Return [X, Y] of the center of cell containing provided text 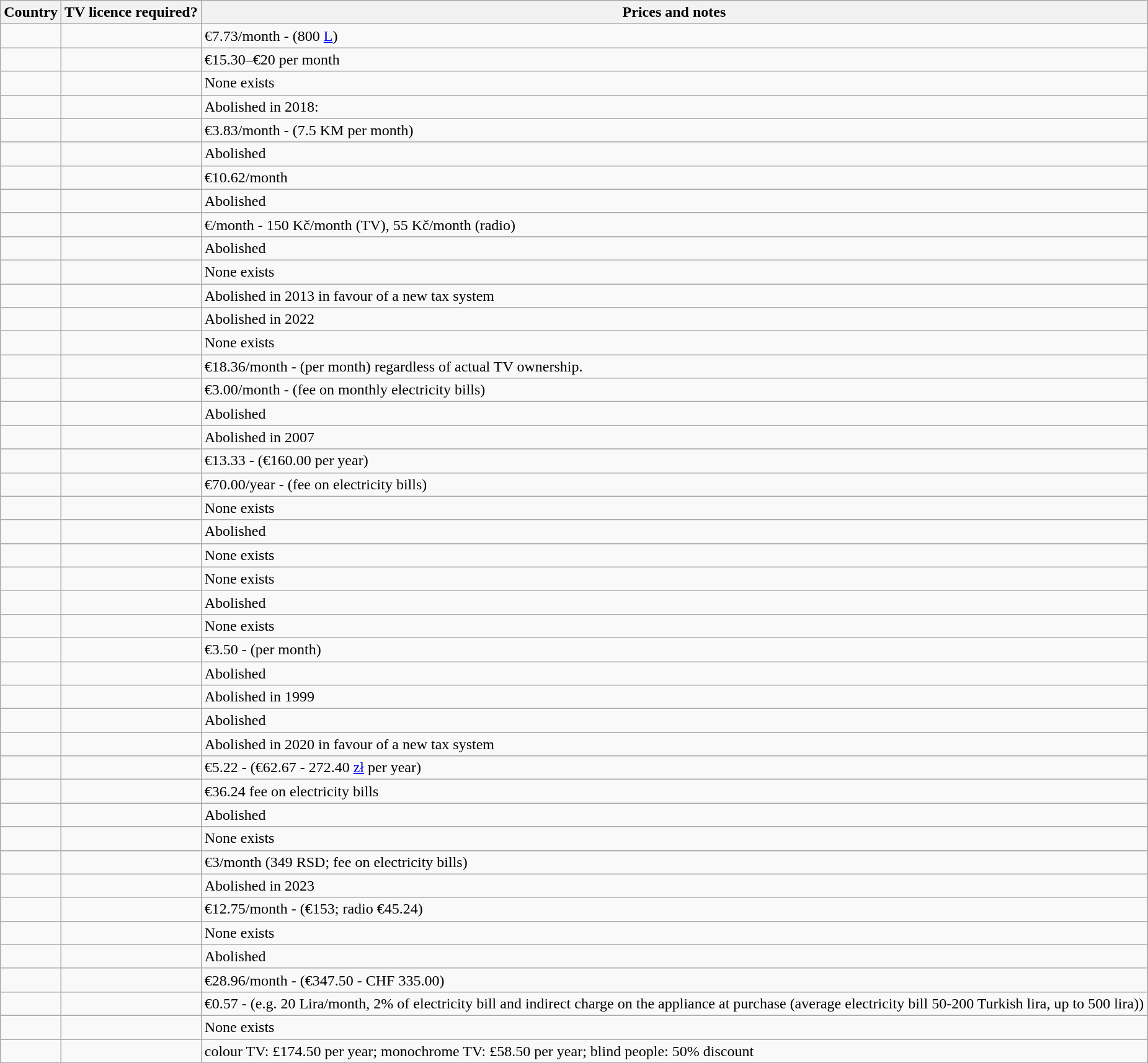
Abolished in 2022 [674, 319]
colour TV: £174.50 per year; monochrome TV: £58.50 per year; blind people: 50% discount [674, 1051]
€12.75/month - (€153; radio €45.24) [674, 909]
€3.83/month - (7.5 KM per month) [674, 130]
€28.96/month - (€347.50 - CHF 335.00) [674, 980]
Abolished in 2013 in favour of a new tax system [674, 296]
€3/month (349 RSD; fee on electricity bills) [674, 862]
Abolished in 2018: [674, 107]
€15.30–€20 per month [674, 60]
€3.50 - (per month) [674, 649]
€/month - 150 Kč/month (TV), 55 Kč/month (radio) [674, 225]
Country [31, 12]
Abolished in 1999 [674, 697]
€13.33 - (€160.00 per year) [674, 461]
€10.62/month [674, 177]
€3.00/month - (fee on monthly electricity bills) [674, 390]
€70.00/year - (fee on electricity bills) [674, 484]
€7.73/month - (800 L) [674, 36]
Abolished in 2007 [674, 437]
TV licence required? [131, 12]
€18.36/month - (per month) regardless of actual TV ownership. [674, 367]
Abolished in 2023 [674, 886]
€5.22 - (€62.67 - 272.40 zł per year) [674, 768]
€36.24 fee on electricity bills [674, 791]
Prices and notes [674, 12]
Abolished in 2020 in favour of a new tax system [674, 744]
